Detect which cell encompasses the target text, then output its (x, y) center coordinate. 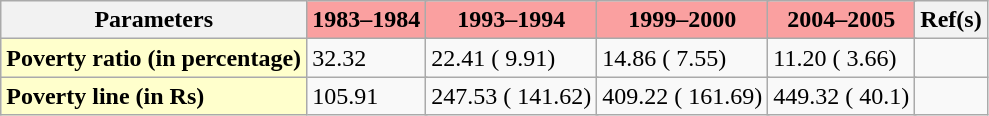
247.53 ( 141.62) (512, 96)
22.41 ( 9.91) (512, 58)
2004–2005 (842, 20)
Poverty line (in Rs) (154, 96)
449.32 ( 40.1) (842, 96)
11.20 ( 3.66) (842, 58)
Ref(s) (951, 20)
409.22 ( 161.69) (682, 96)
Poverty ratio (in percentage) (154, 58)
105.91 (366, 96)
1999–2000 (682, 20)
Parameters (154, 20)
1983–1984 (366, 20)
32.32 (366, 58)
14.86 ( 7.55) (682, 58)
1993–1994 (512, 20)
